Provide the (x, y) coordinate of the cell's center where the given text is located.  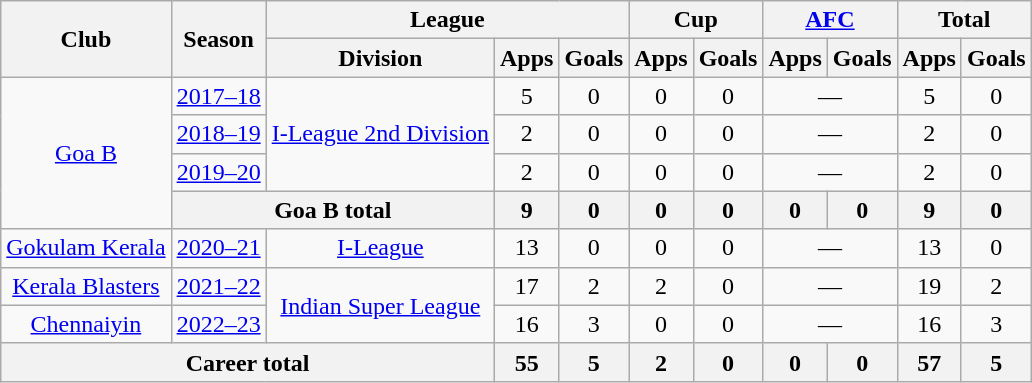
Career total (248, 362)
AFC (830, 20)
Season (218, 39)
2018–19 (218, 134)
Goa B total (332, 210)
League (448, 20)
2019–20 (218, 172)
Indian Super League (380, 305)
57 (929, 362)
2020–21 (218, 248)
Chennaiyin (86, 324)
Cup (696, 20)
2022–23 (218, 324)
2021–22 (218, 286)
Club (86, 39)
19 (929, 286)
Gokulam Kerala (86, 248)
Division (380, 58)
Total (964, 20)
2017–18 (218, 96)
Goa B (86, 153)
55 (527, 362)
I-League 2nd Division (380, 134)
I-League (380, 248)
17 (527, 286)
Kerala Blasters (86, 286)
